Pinpoint the cell where the given text exists, returning its [X, Y] midpoint coordinate. 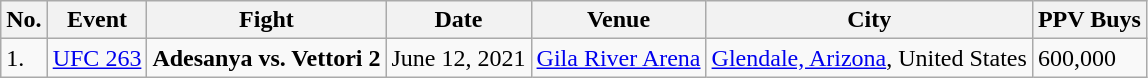
Event [97, 20]
600,000 [1089, 58]
June 12, 2021 [458, 58]
UFC 263 [97, 58]
No. [24, 20]
Date [458, 20]
Gila River Arena [618, 58]
City [869, 20]
Adesanya vs. Vettori 2 [266, 58]
Fight [266, 20]
PPV Buys [1089, 20]
Venue [618, 20]
1. [24, 58]
Glendale, Arizona, United States [869, 58]
